For the text-containing cell, return its midpoint in (x, y) coordinate format. 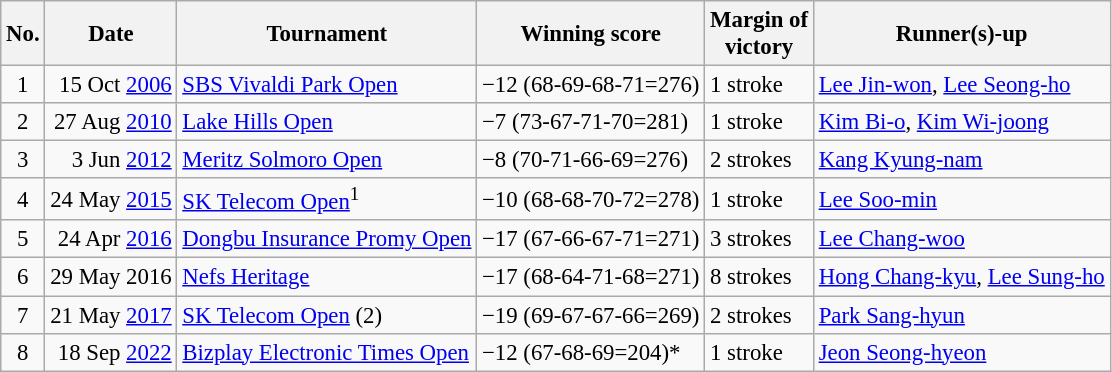
24 Apr 2016 (111, 239)
29 May 2016 (111, 277)
−8 (70-71-66-69=276) (591, 160)
Tournament (327, 34)
3 strokes (760, 239)
8 (23, 352)
8 strokes (760, 277)
Park Sang-hyun (962, 315)
18 Sep 2022 (111, 352)
Margin ofvictory (760, 34)
3 Jun 2012 (111, 160)
−7 (73-67-71-70=281) (591, 122)
Hong Chang-kyu, Lee Sung-ho (962, 277)
21 May 2017 (111, 315)
1 (23, 85)
Lee Chang-woo (962, 239)
Bizplay Electronic Times Open (327, 352)
Lee Jin-won, Lee Seong-ho (962, 85)
−17 (68-64-71-68=271) (591, 277)
Winning score (591, 34)
Meritz Solmoro Open (327, 160)
Lake Hills Open (327, 122)
SK Telecom Open (2) (327, 315)
3 (23, 160)
4 (23, 199)
5 (23, 239)
−12 (67-68-69=204)* (591, 352)
Kim Bi-o, Kim Wi-joong (962, 122)
−10 (68-68-70-72=278) (591, 199)
Lee Soo-min (962, 199)
Nefs Heritage (327, 277)
24 May 2015 (111, 199)
7 (23, 315)
SBS Vivaldi Park Open (327, 85)
No. (23, 34)
−17 (67-66-67-71=271) (591, 239)
Runner(s)-up (962, 34)
6 (23, 277)
−12 (68-69-68-71=276) (591, 85)
SK Telecom Open1 (327, 199)
15 Oct 2006 (111, 85)
−19 (69-67-67-66=269) (591, 315)
Jeon Seong-hyeon (962, 352)
Kang Kyung-nam (962, 160)
27 Aug 2010 (111, 122)
2 (23, 122)
Dongbu Insurance Promy Open (327, 239)
Date (111, 34)
